Determine the [X, Y] coordinate at the center of the cell enclosing the given text.  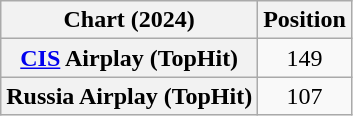
Position [305, 20]
CIS Airplay (TopHit) [130, 58]
Russia Airplay (TopHit) [130, 96]
149 [305, 58]
107 [305, 96]
Chart (2024) [130, 20]
